Pinpoint the cell where the given text exists, returning its [x, y] midpoint coordinate. 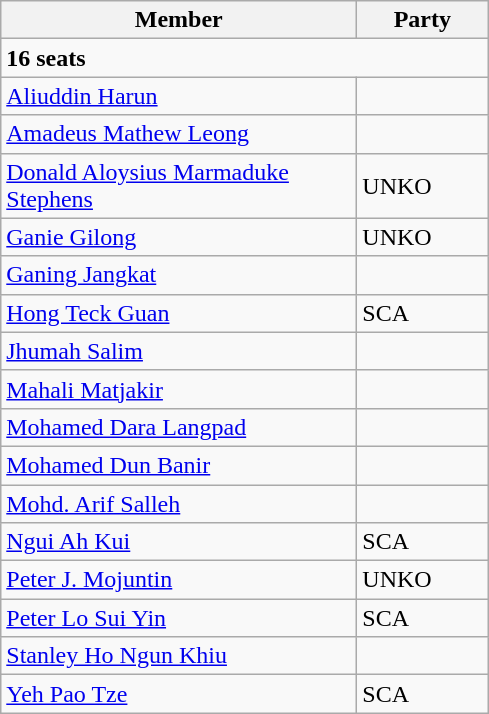
Mohamed Dun Banir [179, 465]
Stanley Ho Ngun Khiu [179, 656]
Ganing Jangkat [179, 275]
16 seats [244, 58]
Amadeus Mathew Leong [179, 134]
Donald Aloysius Marmaduke Stephens [179, 186]
Aliuddin Harun [179, 96]
Mahali Matjakir [179, 389]
Hong Teck Guan [179, 313]
Ngui Ah Kui [179, 542]
Member [179, 20]
Peter J. Mojuntin [179, 580]
Jhumah Salim [179, 351]
Yeh Pao Tze [179, 694]
Party [422, 20]
Mohamed Dara Langpad [179, 427]
Peter Lo Sui Yin [179, 618]
Mohd. Arif Salleh [179, 503]
Ganie Gilong [179, 237]
